From the cell containing the given text, extract its center point as (X, Y) coordinate. 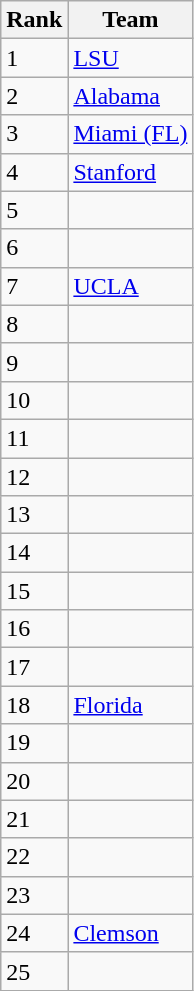
20 (34, 781)
Clemson (130, 933)
24 (34, 933)
16 (34, 629)
5 (34, 210)
18 (34, 705)
Stanford (130, 172)
2 (34, 96)
Florida (130, 705)
10 (34, 400)
23 (34, 895)
4 (34, 172)
LSU (130, 58)
13 (34, 515)
1 (34, 58)
21 (34, 819)
11 (34, 438)
Team (130, 20)
9 (34, 362)
17 (34, 667)
15 (34, 591)
14 (34, 553)
8 (34, 324)
UCLA (130, 286)
19 (34, 743)
Alabama (130, 96)
22 (34, 857)
3 (34, 134)
25 (34, 971)
6 (34, 248)
Rank (34, 20)
12 (34, 477)
Miami (FL) (130, 134)
7 (34, 286)
